Pinpoint the cell where the given text exists, returning its (X, Y) midpoint coordinate. 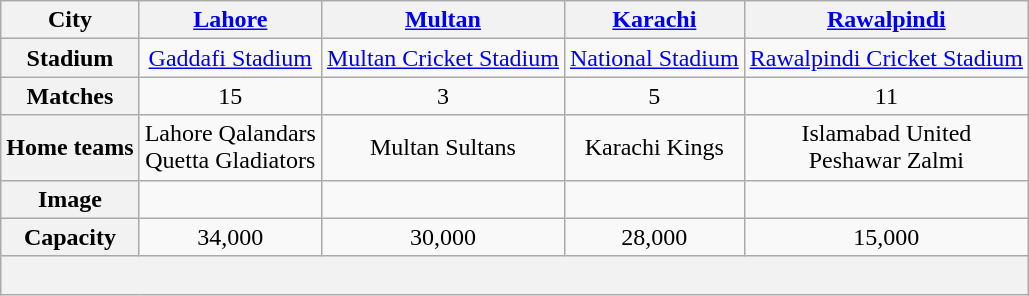
Stadium (70, 58)
15,000 (886, 237)
15 (230, 96)
National Stadium (654, 58)
Rawalpindi (886, 20)
30,000 (442, 237)
Gaddafi Stadium (230, 58)
Karachi (654, 20)
Image (70, 199)
Islamabad United Peshawar Zalmi (886, 148)
Rawalpindi Cricket Stadium (886, 58)
City (70, 20)
Matches (70, 96)
34,000 (230, 237)
3 (442, 96)
Multan Cricket Stadium (442, 58)
Karachi Kings (654, 148)
Lahore (230, 20)
11 (886, 96)
Home teams (70, 148)
Multan (442, 20)
Multan Sultans (442, 148)
28,000 (654, 237)
5 (654, 96)
Lahore Qalandars Quetta Gladiators (230, 148)
Capacity (70, 237)
